Extract the (x, y) coordinate from the center of the cell holding the provided text.  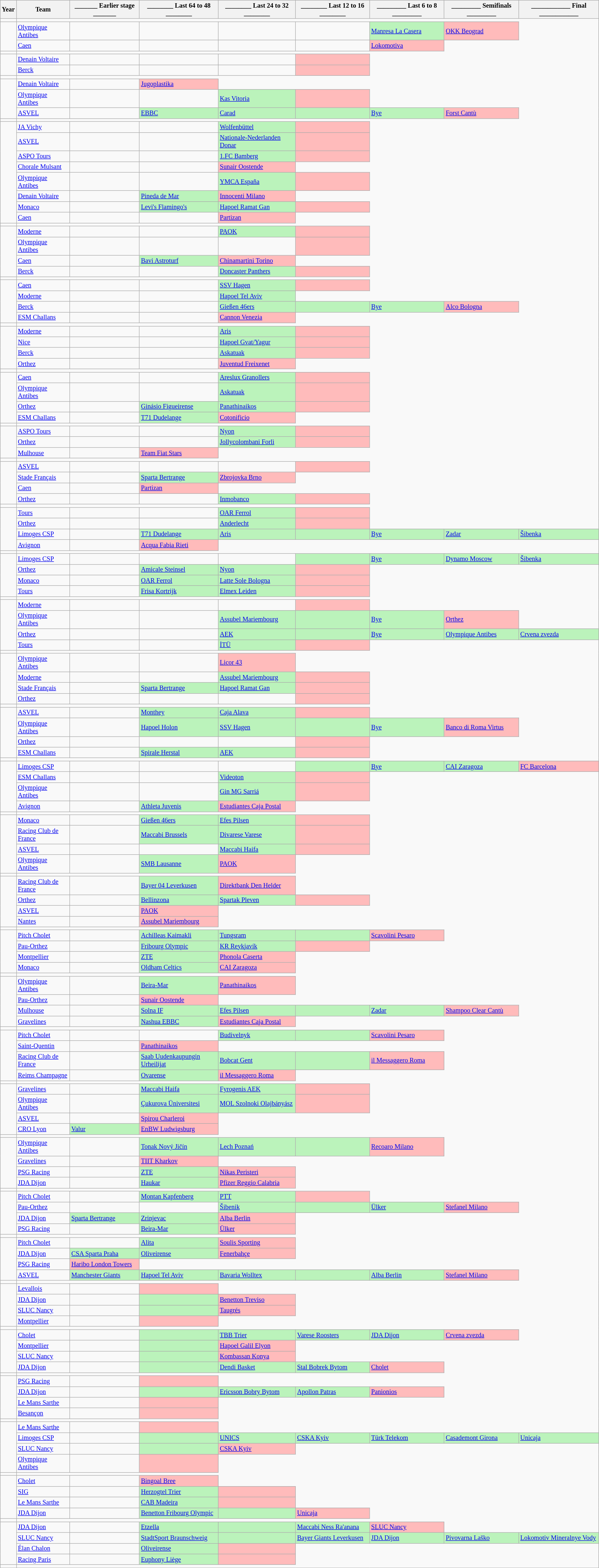
Bayer Giants Leverkusen (333, 1538)
Nikas Peristeri (257, 1172)
YMCA España (257, 182)
Nationale-Nederlanden Donar (257, 142)
Hapoel Gvat/Yagur (257, 342)
Haukar (179, 1183)
Pivovarna Laško (481, 1538)
Fenerbahçe (257, 1254)
Fyrogenis AEK (257, 1089)
Videoton (257, 777)
MOL Szolnoki Olajbányász (257, 1104)
Oldham Celtics (179, 967)
Kas Vitoria (257, 98)
Jugoplastika (179, 84)
FC Barcelona (559, 766)
Tungsram (257, 935)
________ Last 64 to 48 ________ (179, 9)
Areslux Granollers (257, 377)
Taugrés (257, 1310)
1.FC Bamberg (257, 156)
Manchester Giants (105, 1275)
Banco di Roma Virtus (481, 727)
Apollon Patras (333, 1392)
Divarese Varese (257, 834)
PTT (257, 1197)
KR Reykjavík (257, 946)
Bingoal Bree (179, 1481)
Saint-Quentin (43, 1046)
Levi's Flamingo's (179, 207)
Anderlecht (257, 524)
Doncaster Panthers (257, 271)
Shampoo Clear Cantù (481, 1011)
Türk Telekom (407, 1438)
Çukurova Üniversitesi (179, 1104)
Wolfenbüttel (257, 127)
Euphony Liège (179, 1559)
Ginásio Figueirense (179, 407)
Zrinjevac (179, 1218)
Manresa La Casera (407, 31)
Besançon (43, 1413)
Solna IF (179, 1011)
Caja Alava (257, 712)
Bayer 04 Leverkusen (179, 885)
Panionios (407, 1392)
OKK Beograd (481, 31)
Šibenik (257, 1207)
İTÜ (257, 645)
_______ Earlier stage _______ (105, 9)
Casademont Girona (481, 1438)
TIIT Kharkov (179, 1161)
Pineda de Mar (179, 196)
Nice (43, 342)
Innocenti Milano (257, 196)
Lokomotiva (407, 45)
Frisa Kortrijk (179, 591)
Hapoel Galil Elyon (257, 1346)
Team (43, 9)
Dendi Basket (257, 1367)
Alita (179, 1243)
SIG (43, 1492)
Bobcat Gent (257, 1060)
Alco Bologna (481, 307)
CAB Madeira (179, 1502)
Juventud Freixenet (257, 364)
UNICS (257, 1438)
Bavi Astroturf (179, 260)
Lokomotiv Mineralnye Vody (559, 1538)
Acqua Fabia Rieti (179, 545)
________ Last 24 to 32 ________ (257, 9)
Amicale Steinsel (179, 570)
Nantes (43, 921)
Ovarense (179, 1075)
Spartak Pleven (257, 900)
_________ Semifinals _________ (481, 9)
EBBC (179, 113)
Forst Cantù (481, 113)
Budivelnyk (257, 1035)
________ Last 12 to 16 ________ (333, 9)
Levallois (43, 1289)
SMB Lausanne (179, 864)
TBB Trier (257, 1335)
Chinamartini Torino (257, 260)
Maccabi Brussels (179, 834)
Nashua EBBC (179, 1021)
Stal Bobrek Bytom (333, 1367)
Cannon Venezia (257, 317)
Direktbank Den Helder (257, 885)
Achilleas Kaimakli (179, 935)
Carad (257, 113)
Maccabi Ness Ra'anana (333, 1527)
Year (8, 9)
Jollycolombani Forlì (257, 442)
Chorale Mulsant (43, 167)
Varese Roosters (333, 1335)
Herzogtel Trier (179, 1492)
Zbrojovka Brno (257, 477)
EnBW Ludwigsburg (179, 1129)
Tonak Nový Jičín (179, 1147)
Bellinzona (179, 900)
Soulis Sporting (257, 1243)
Montan Kapfenberg (179, 1197)
Benetton Treviso (257, 1300)
Etzella (179, 1527)
Dynamo Moscow (481, 559)
Cotonificio (257, 417)
Saab Uudenkaupungin Urheilijat (179, 1060)
Gin MG Sarriá (257, 792)
Ericsson Bobry Bytom (257, 1392)
JA Vichy (43, 127)
Kombassan Konya (257, 1356)
Spirale Herstal (179, 752)
Benetton Fribourg Olympic (179, 1513)
Team Fiat Stars (179, 453)
Inmobanco (257, 499)
Bavaria Wolltex (257, 1275)
Spirou Charleroi (179, 1118)
Elmex Leiden (257, 591)
Athleta Juvenis (179, 806)
Reims Champagne (43, 1075)
Valur (105, 1129)
Haribo London Towers (105, 1264)
Fribourg Olympic (179, 946)
Élan Chalon (43, 1549)
_________ Last 6 to 8 _________ (407, 9)
Hapoel Holon (179, 727)
Recoaro Milano (407, 1147)
Lech Poznań (257, 1147)
Monthey (179, 712)
Pfizer Reggio Calabria (257, 1183)
Licor 43 (257, 663)
Latte Sole Bologna (257, 580)
Racing Paris (43, 1559)
StadtSport Braunschweig (179, 1538)
CSA Sparta Praha (105, 1254)
CRO Lyon (43, 1129)
Phonola Caserta (257, 957)
____________ Final ____________ (559, 9)
